Scan for the cell matching the given text and deliver its [x, y] coordinate at center. 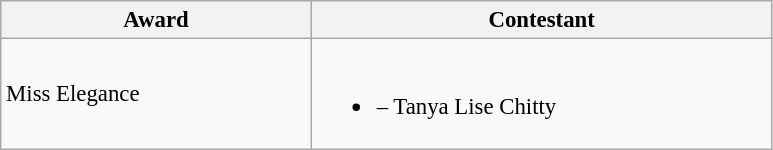
Contestant [542, 20]
Miss Elegance [156, 94]
Award [156, 20]
– Tanya Lise Chitty [542, 94]
